Extract the [X, Y] coordinate from the center of the cell holding the provided text.  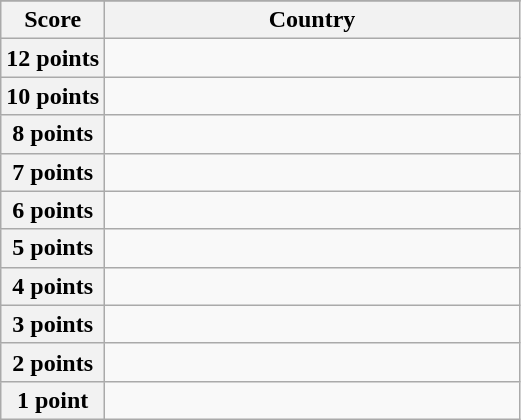
2 points [53, 362]
4 points [53, 286]
3 points [53, 324]
10 points [53, 96]
1 point [53, 400]
12 points [53, 58]
5 points [53, 248]
6 points [53, 210]
7 points [53, 172]
Score [53, 20]
8 points [53, 134]
Country [312, 20]
